For the text-containing cell, return its midpoint in [X, Y] coordinate format. 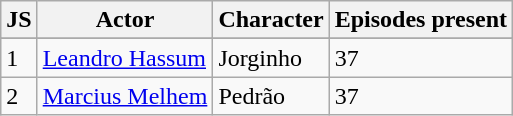
Pedrão [271, 96]
Marcius Melhem [125, 96]
Episodes present [420, 20]
Character [271, 20]
JS [19, 20]
2 [19, 96]
Leandro Hassum [125, 58]
1 [19, 58]
Actor [125, 20]
Jorginho [271, 58]
